Locate the cell with the specified text and output its (X, Y) center coordinate. 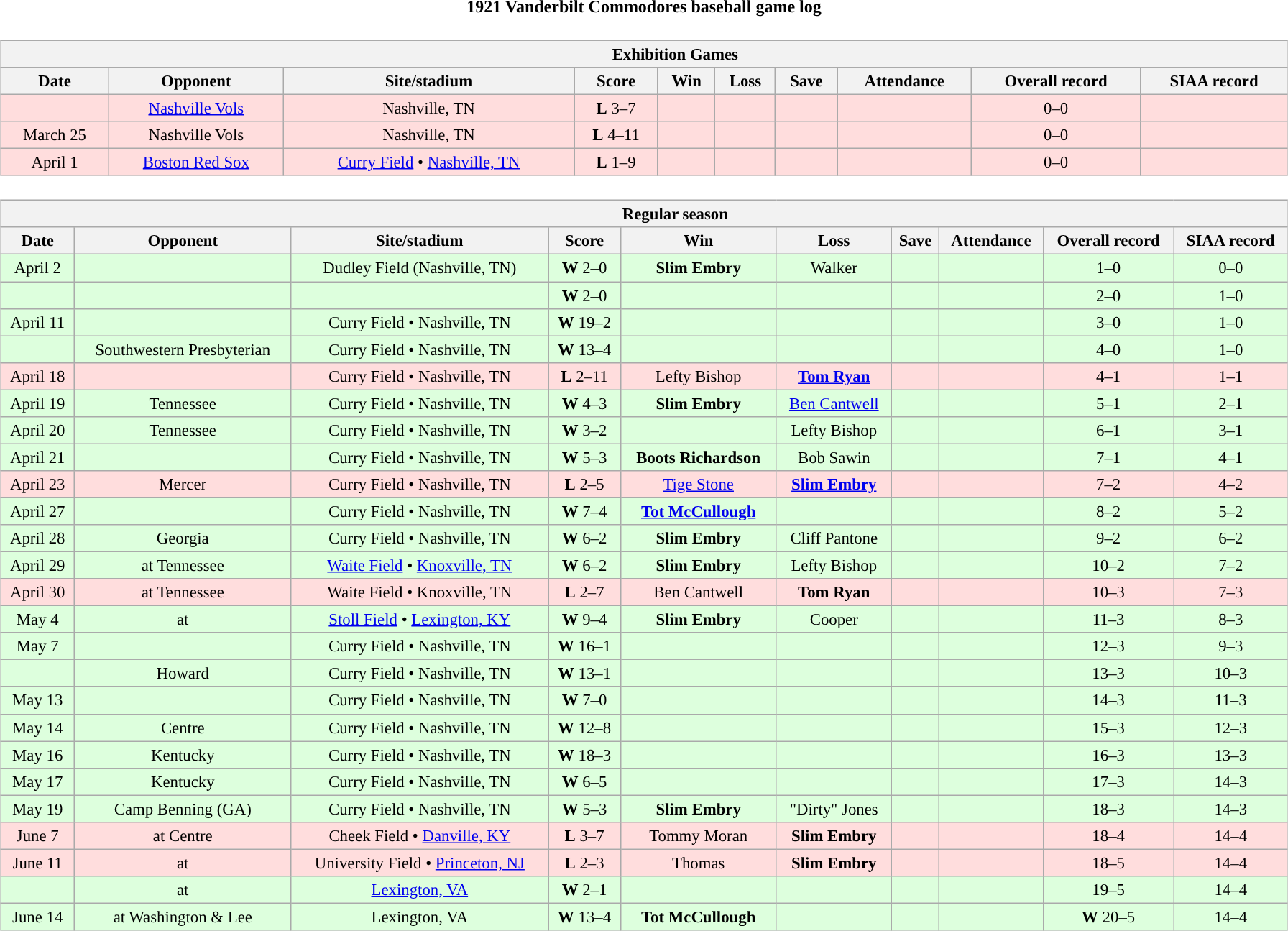
3–0 (1108, 322)
18–4 (1108, 835)
W 20–5 (1108, 917)
W 16–1 (584, 646)
5–2 (1230, 511)
Tige Stone (699, 485)
W 19–2 (584, 322)
Tommy Moran (699, 835)
March 25 (55, 135)
Georgia (183, 538)
April 30 (37, 592)
16–3 (1108, 755)
April 27 (37, 511)
June 7 (37, 835)
6–2 (1230, 538)
W 2–1 (584, 890)
2–1 (1230, 403)
Boston Red Sox (195, 162)
May 4 (37, 620)
Cooper (834, 620)
April 18 (37, 376)
Stoll Field • Lexington, KY (420, 620)
W 9–4 (584, 620)
W 12–8 (584, 728)
at Centre (183, 835)
May 17 (37, 781)
Camp Benning (GA) (183, 809)
4–2 (1230, 485)
L 1–9 (617, 162)
April 28 (37, 538)
April 23 (37, 485)
Exhibition Games (644, 54)
9–3 (1230, 646)
8–2 (1108, 511)
W 18–3 (584, 755)
Cliff Pantone (834, 538)
Howard (183, 674)
May 19 (37, 809)
Regular season (644, 214)
June 11 (37, 863)
Mercer (183, 485)
May 7 (37, 646)
3–1 (1230, 430)
5–1 (1108, 403)
April 1 (55, 162)
L 2–7 (584, 592)
University Field • Princeton, NJ (420, 863)
1–1 (1230, 376)
May 16 (37, 755)
W 7–4 (584, 511)
April 29 (37, 565)
W 6–5 (584, 781)
Cheek Field • Danville, KY (420, 835)
"Dirty" Jones (834, 809)
7–3 (1230, 592)
June 14 (37, 917)
April 19 (37, 403)
7–1 (1108, 457)
Bob Sawin (834, 457)
Dudley Field (Nashville, TN) (420, 268)
L 2–5 (584, 485)
18–3 (1108, 809)
W 4–3 (584, 403)
April 20 (37, 430)
18–5 (1108, 863)
15–3 (1108, 728)
2–0 (1108, 295)
W 13–1 (584, 674)
Boots Richardson (699, 457)
6–1 (1108, 430)
10–2 (1108, 565)
17–3 (1108, 781)
L 2–11 (584, 376)
8–3 (1230, 620)
May 13 (37, 700)
May 14 (37, 728)
W 3–2 (584, 430)
4–0 (1108, 349)
at Washington & Lee (183, 917)
April 2 (37, 268)
W 7–0 (584, 700)
Centre (183, 728)
L 2–3 (584, 863)
19–5 (1108, 890)
Walker (834, 268)
L 4–11 (617, 135)
Southwestern Presbyterian (183, 349)
April 21 (37, 457)
Thomas (699, 863)
9–2 (1108, 538)
April 11 (37, 322)
